Find where the given text appears and provide that cell's center as [x, y] coordinate. 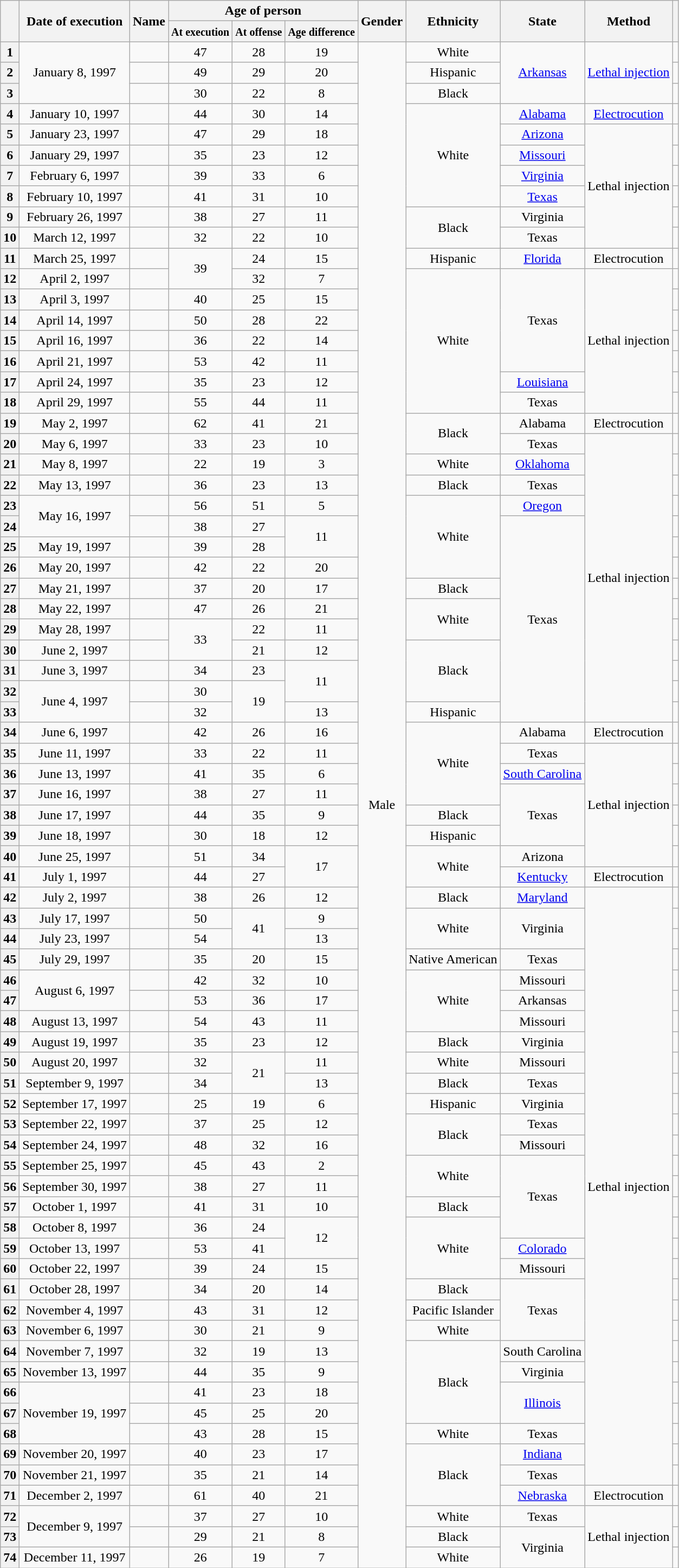
June 17, 1997 [75, 815]
August 6, 1997 [75, 990]
June 13, 1997 [75, 774]
May 21, 1997 [75, 588]
May 16, 1997 [75, 516]
70 [10, 1475]
April 24, 1997 [75, 382]
65 [10, 1372]
March 25, 1997 [75, 258]
May 22, 1997 [75, 609]
59 [10, 1248]
June 4, 1997 [75, 702]
4 [10, 114]
July 17, 1997 [75, 918]
May 19, 1997 [75, 547]
November 13, 1997 [75, 1372]
June 18, 1997 [75, 835]
Pacific Islander [453, 1310]
October 28, 1997 [75, 1290]
January 8, 1997 [75, 73]
April 29, 1997 [75, 403]
68 [10, 1434]
67 [10, 1413]
Oregon [542, 506]
June 25, 1997 [75, 856]
September 17, 1997 [75, 1104]
Gender [381, 21]
Colorado [542, 1248]
May 6, 1997 [75, 444]
1 [10, 52]
Name [150, 21]
June 2, 1997 [75, 650]
Illinois [542, 1403]
May 13, 1997 [75, 485]
71 [10, 1495]
February 10, 1997 [75, 196]
At execution [201, 31]
August 13, 1997 [75, 1021]
February 26, 1997 [75, 217]
Florida [542, 258]
October 1, 1997 [75, 1207]
September 25, 1997 [75, 1165]
52 [10, 1104]
At offense [259, 31]
May 2, 1997 [75, 423]
January 23, 1997 [75, 134]
69 [10, 1454]
46 [10, 980]
March 12, 1997 [75, 237]
April 2, 1997 [75, 279]
Age of person [263, 11]
July 1, 1997 [75, 877]
Maryland [542, 897]
September 22, 1997 [75, 1124]
Male [381, 805]
January 10, 1997 [75, 114]
April 16, 1997 [75, 341]
July 2, 1997 [75, 897]
October 8, 1997 [75, 1227]
Kentucky [542, 877]
September 30, 1997 [75, 1186]
July 29, 1997 [75, 960]
May 20, 1997 [75, 567]
58 [10, 1227]
Louisiana [542, 382]
September 24, 1997 [75, 1145]
November 4, 1997 [75, 1310]
November 19, 1997 [75, 1413]
December 11, 1997 [75, 1557]
73 [10, 1537]
November 21, 1997 [75, 1475]
74 [10, 1557]
May 8, 1997 [75, 464]
Method [629, 21]
Age difference [321, 31]
October 13, 1997 [75, 1248]
72 [10, 1516]
June 11, 1997 [75, 753]
State [542, 21]
April 14, 1997 [75, 320]
Nebraska [542, 1495]
April 3, 1997 [75, 300]
July 23, 1997 [75, 939]
November 6, 1997 [75, 1331]
December 2, 1997 [75, 1495]
January 29, 1997 [75, 155]
Ethnicity [453, 21]
February 6, 1997 [75, 176]
June 16, 1997 [75, 794]
November 7, 1997 [75, 1351]
December 9, 1997 [75, 1526]
August 19, 1997 [75, 1042]
June 3, 1997 [75, 671]
66 [10, 1392]
June 6, 1997 [75, 733]
64 [10, 1351]
April 21, 1997 [75, 361]
November 20, 1997 [75, 1454]
63 [10, 1331]
60 [10, 1269]
Indiana [542, 1454]
57 [10, 1207]
Date of execution [75, 21]
September 9, 1997 [75, 1083]
Native American [453, 960]
August 20, 1997 [75, 1062]
May 28, 1997 [75, 630]
October 22, 1997 [75, 1269]
Oklahoma [542, 464]
